Return the (X, Y) coordinate for the center point of the cell that contains the specified text.  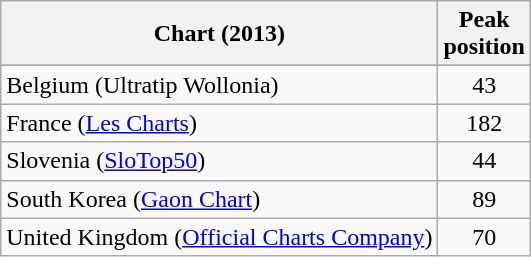
Belgium (Ultratip Wollonia) (220, 85)
Peakposition (484, 34)
89 (484, 199)
70 (484, 237)
Slovenia (SloTop50) (220, 161)
44 (484, 161)
France (Les Charts) (220, 123)
43 (484, 85)
South Korea (Gaon Chart) (220, 199)
182 (484, 123)
United Kingdom (Official Charts Company) (220, 237)
Chart (2013) (220, 34)
